Output the [X, Y] coordinate of the center of the cell containing the given text.  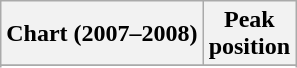
Chart (2007–2008) [102, 34]
Peakposition [249, 34]
